Return [x, y] of the center of cell containing provided text 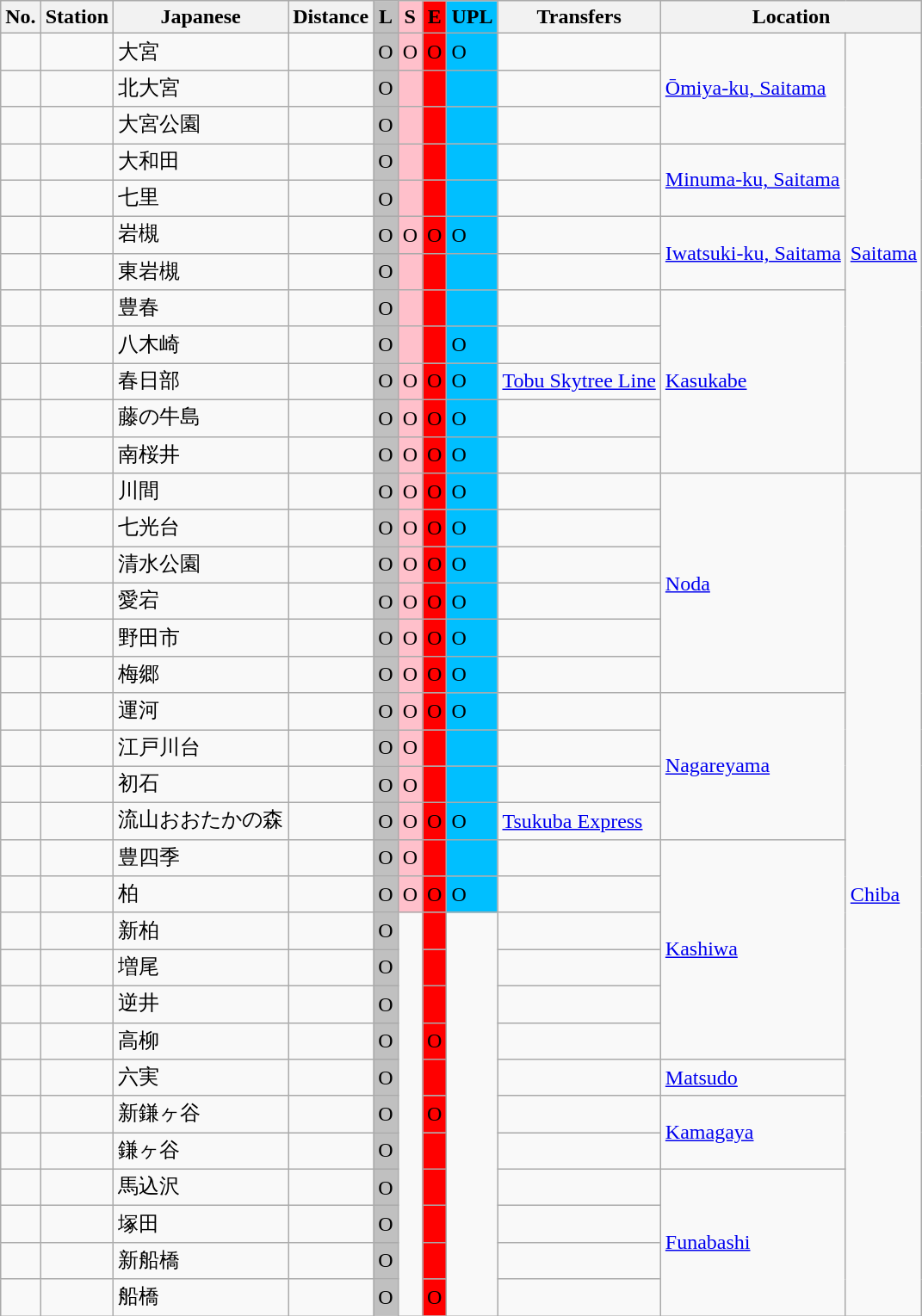
Noda [752, 584]
Iwatsuki-ku, Saitama [752, 253]
Kamagaya [752, 1133]
Kashiwa [752, 948]
Location [790, 17]
大和田 [201, 162]
七里 [201, 198]
Tobu Skytree Line [579, 382]
鎌ヶ谷 [201, 1152]
Distance [331, 17]
愛宕 [201, 601]
塚田 [201, 1224]
新柏 [201, 931]
北大宮 [201, 88]
E [434, 17]
清水公園 [201, 565]
Matsudo [752, 1078]
Transfers [579, 17]
増尾 [201, 967]
Chiba [883, 895]
新船橋 [201, 1260]
Tsukuba Express [579, 821]
L [386, 17]
江戸川台 [201, 749]
Minuma-ku, Saitama [752, 179]
大宮 [201, 52]
野田市 [201, 639]
豊春 [201, 308]
馬込沢 [201, 1188]
Saitama [883, 253]
Japanese [201, 17]
藤の牛島 [201, 418]
船橋 [201, 1298]
逆井 [201, 1004]
大宮公園 [201, 126]
岩槻 [201, 236]
No. [21, 17]
豊四季 [201, 857]
高柳 [201, 1041]
初石 [201, 785]
梅郷 [201, 675]
東岩槻 [201, 272]
UPL [472, 17]
新鎌ヶ谷 [201, 1114]
Funabashi [752, 1242]
流山おおたかの森 [201, 821]
Ōmiya-ku, Saitama [752, 89]
七光台 [201, 528]
南桜井 [201, 454]
S [410, 17]
八木崎 [201, 344]
柏 [201, 895]
Station [77, 17]
川間 [201, 492]
Kasukabe [752, 382]
六実 [201, 1078]
春日部 [201, 382]
運河 [201, 711]
Nagareyama [752, 766]
